Find where the given text appears and provide that cell's center as [X, Y] coordinate. 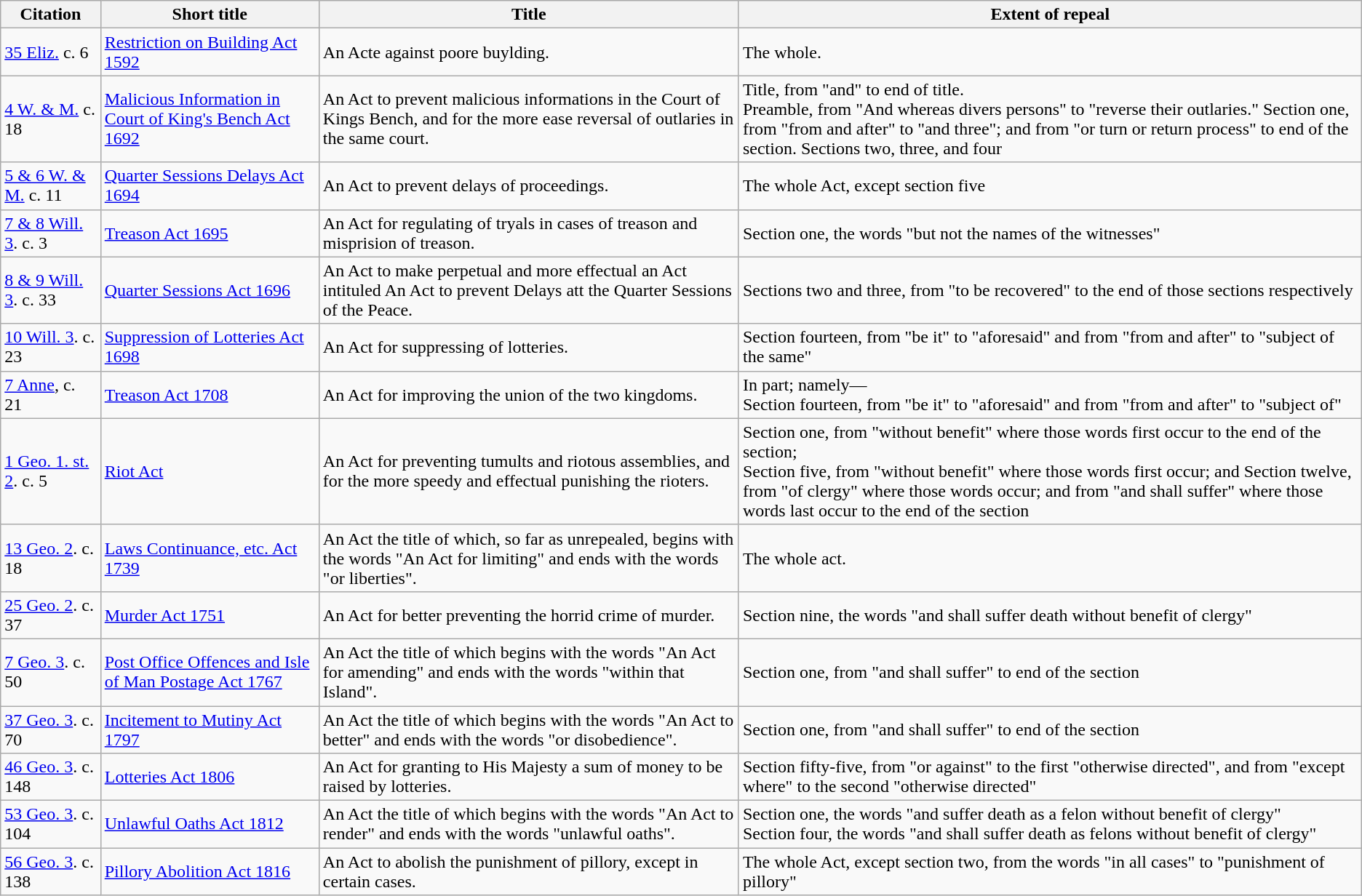
Short title [210, 15]
An Act the title of which begins with the words "An Act to render" and ends with the words "unlawful oaths". [528, 825]
The whole Act, except section five [1050, 186]
Suppression of Lotteries Act 1698 [210, 348]
Unlawful Oaths Act 1812 [210, 825]
4 W. & M. c. 18 [51, 119]
An Act the title of which begins with the words "An Act for amending" and ends with the words "within that Island". [528, 672]
Riot Act [210, 471]
Restriction on Building Act 1592 [210, 52]
Quarter Sessions Act 1696 [210, 290]
1 Geo. 1. st. 2. c. 5 [51, 471]
46 Geo. 3. c. 148 [51, 777]
Citation [51, 15]
An Act to prevent delays of proceedings. [528, 186]
Murder Act 1751 [210, 615]
An Act for preventing tumults and riotous assemblies, and for the more speedy and effectual punishing the rioters. [528, 471]
Incitement to Mutiny Act 1797 [210, 729]
56 Geo. 3. c. 138 [51, 871]
The whole. [1050, 52]
10 Will. 3. c. 23 [51, 348]
An Act for better preventing the horrid crime of murder. [528, 615]
An Act for regulating of tryals in cases of treason and misprision of treason. [528, 233]
An Act for suppressing of lotteries. [528, 348]
Treason Act 1695 [210, 233]
An Acte against poore buylding. [528, 52]
Sections two and three, from "to be recovered" to the end of those sections respectively [1050, 290]
Extent of repeal [1050, 15]
Pillory Abolition Act 1816 [210, 871]
Post Office Offences and Isle of Man Postage Act 1767 [210, 672]
An Act to prevent malicious informations in the Court of Kings Bench, and for the more ease reversal of outlaries in the same court. [528, 119]
35 Eliz. c. 6 [51, 52]
7 & 8 Will. 3. c. 3 [51, 233]
Quarter Sessions Delays Act 1694 [210, 186]
An Act for granting to His Majesty a sum of money to be raised by lotteries. [528, 777]
Malicious Information in Court of King's Bench Act 1692 [210, 119]
The whole act. [1050, 558]
In part; namely—Section fourteen, from "be it" to "aforesaid" and from "from and after" to "subject of" [1050, 394]
Section nine, the words "and shall suffer death without benefit of clergy" [1050, 615]
5 & 6 W. & M. c. 11 [51, 186]
Section fifty-five, from "or against" to the first "otherwise directed", and from "except where" to the second "otherwise directed" [1050, 777]
Treason Act 1708 [210, 394]
Laws Continuance, etc. Act 1739 [210, 558]
Section fourteen, from "be it" to "aforesaid" and from "from and after" to "subject of the same" [1050, 348]
Title [528, 15]
37 Geo. 3. c. 70 [51, 729]
An Act to abolish the punishment of pillory, except in certain cases. [528, 871]
7 Anne, c. 21 [51, 394]
13 Geo. 2. c. 18 [51, 558]
An Act the title of which, so far as unrepealed, begins with the words "An Act for limiting" and ends with the words "or liberties". [528, 558]
53 Geo. 3. c. 104 [51, 825]
8 & 9 Will. 3. c. 33 [51, 290]
Lotteries Act 1806 [210, 777]
An Act to make perpetual and more effectual an Act intituled An Act to prevent Delays att the Quarter Sessions of the Peace. [528, 290]
25 Geo. 2. c. 37 [51, 615]
7 Geo. 3. c. 50 [51, 672]
An Act for improving the union of the two kingdoms. [528, 394]
The whole Act, except section two, from the words "in all cases" to "punishment of pillory" [1050, 871]
Section one, the words "but not the names of the witnesses" [1050, 233]
An Act the title of which begins with the words "An Act to better" and ends with the words "or disobedience". [528, 729]
